Identify which cell holds the provided text, then report its (x, y) central coordinate. 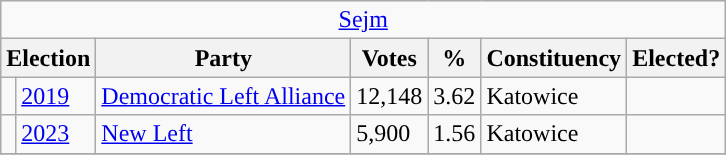
3.62 (454, 96)
% (454, 58)
Sejm (364, 20)
New Left (224, 134)
Constituency (554, 58)
1.56 (454, 134)
Elected? (676, 58)
2019 (56, 96)
Democratic Left Alliance (224, 96)
Election (48, 58)
2023 (56, 134)
12,148 (390, 96)
Party (224, 58)
5,900 (390, 134)
Votes (390, 58)
